Pinpoint the cell where the given text exists, returning its [x, y] midpoint coordinate. 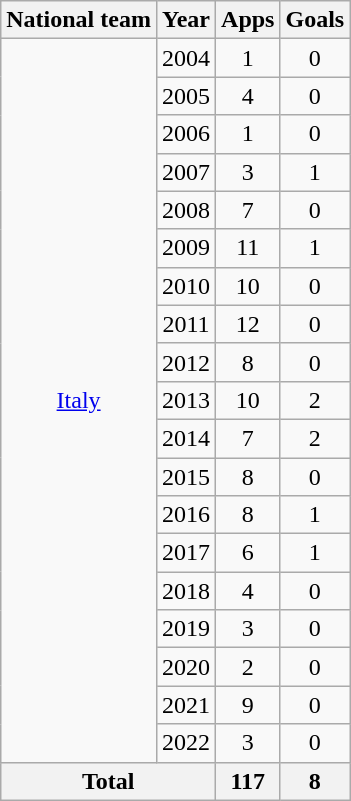
2004 [186, 58]
2006 [186, 134]
2011 [186, 324]
2010 [186, 286]
11 [248, 248]
Italy [79, 400]
9 [248, 705]
2020 [186, 667]
6 [248, 553]
National team [79, 20]
2005 [186, 96]
2017 [186, 553]
2009 [186, 248]
12 [248, 324]
2019 [186, 629]
2015 [186, 477]
2007 [186, 172]
2021 [186, 705]
Total [108, 781]
2018 [186, 591]
2016 [186, 515]
Goals [315, 20]
2014 [186, 438]
2022 [186, 743]
117 [248, 781]
Apps [248, 20]
2013 [186, 400]
2008 [186, 210]
2012 [186, 362]
Year [186, 20]
